Pinpoint the cell where the given text exists, returning its (x, y) midpoint coordinate. 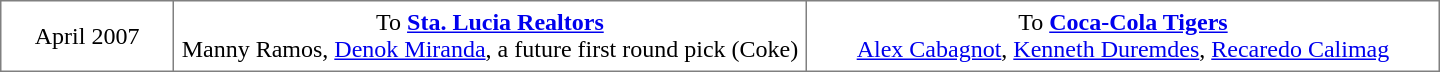
To Coca-Cola TigersAlex Cabagnot, Kenneth Duremdes, Recaredo Calimag (1122, 36)
To Sta. Lucia RealtorsManny Ramos, Denok Miranda, a future first round pick (Coke) (490, 36)
April 2007 (88, 36)
